Output the [x, y] coordinate of the center of the cell containing the given text.  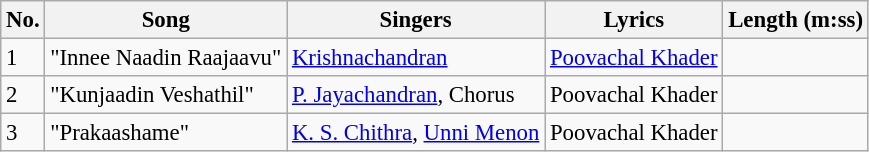
2 [23, 95]
Lyrics [634, 20]
Krishnachandran [416, 58]
"Innee Naadin Raajaavu" [166, 58]
P. Jayachandran, Chorus [416, 95]
3 [23, 133]
Singers [416, 20]
Length (m:ss) [796, 20]
Song [166, 20]
1 [23, 58]
"Kunjaadin Veshathil" [166, 95]
K. S. Chithra, Unni Menon [416, 133]
"Prakaashame" [166, 133]
No. [23, 20]
